For the text-containing cell, return its midpoint in (x, y) coordinate format. 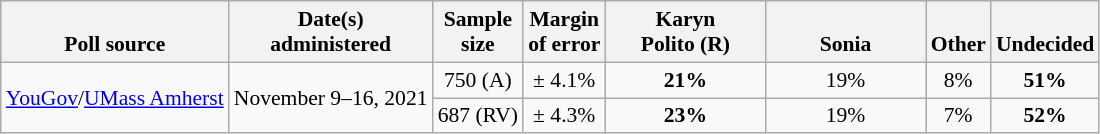
687 (RV) (478, 116)
Sonia (845, 32)
8% (958, 80)
21% (685, 80)
KarynPolito (R) (685, 32)
Marginof error (564, 32)
± 4.3% (564, 116)
Date(s)administered (331, 32)
7% (958, 116)
Other (958, 32)
23% (685, 116)
Undecided (1045, 32)
52% (1045, 116)
± 4.1% (564, 80)
750 (A) (478, 80)
November 9–16, 2021 (331, 98)
Samplesize (478, 32)
YouGov/UMass Amherst (115, 98)
Poll source (115, 32)
51% (1045, 80)
